Find where the given text appears and provide that cell's center as [x, y] coordinate. 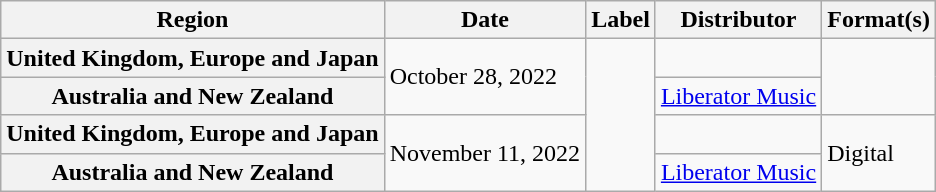
October 28, 2022 [484, 77]
Format(s) [879, 20]
Label [621, 20]
Date [484, 20]
Region [192, 20]
November 11, 2022 [484, 153]
Digital [879, 153]
Distributor [738, 20]
